Extract the [X, Y] coordinate from the center of the cell holding the provided text.  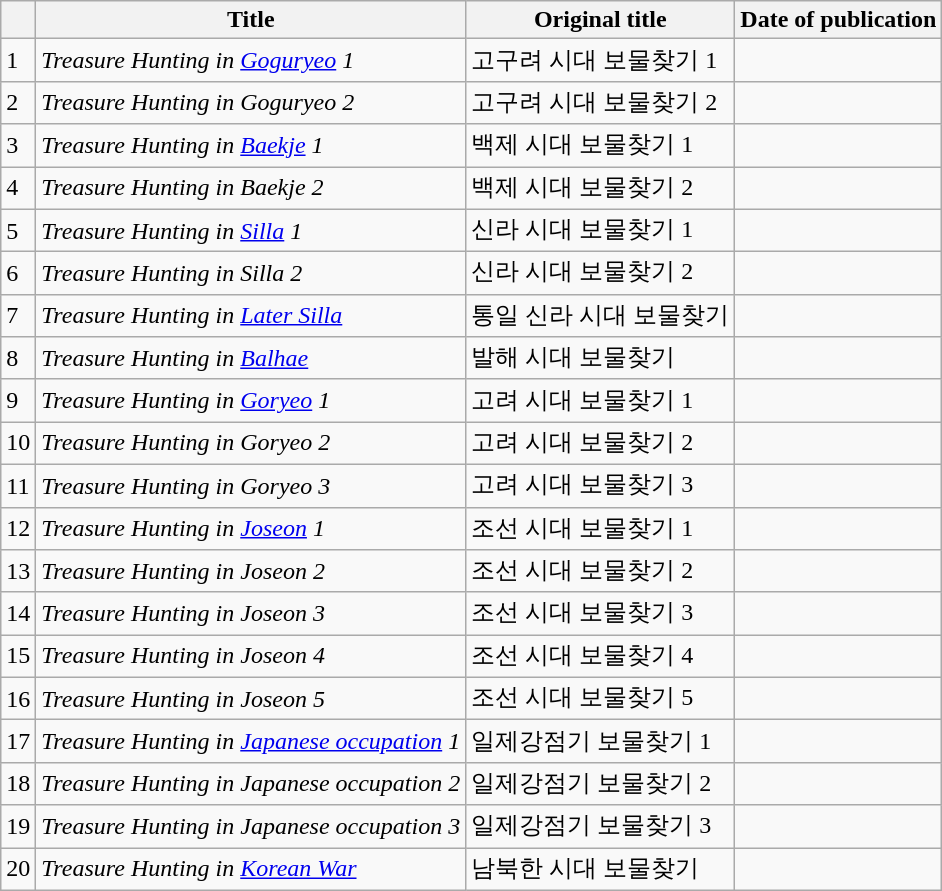
Treasure Hunting in Joseon 2 [251, 572]
Original title [600, 20]
고구려 시대 보물찾기 1 [600, 60]
11 [18, 486]
14 [18, 614]
Treasure Hunting in Joseon 1 [251, 528]
Treasure Hunting in Japanese occupation 2 [251, 784]
5 [18, 230]
9 [18, 400]
조선 시대 보물찾기 4 [600, 656]
10 [18, 444]
조선 시대 보물찾기 1 [600, 528]
백제 시대 보물찾기 2 [600, 188]
6 [18, 274]
고려 시대 보물찾기 1 [600, 400]
Treasure Hunting in Baekje 2 [251, 188]
Treasure Hunting in Japanese occupation 3 [251, 826]
Treasure Hunting in Joseon 3 [251, 614]
Treasure Hunting in Silla 2 [251, 274]
Treasure Hunting in Silla 1 [251, 230]
Treasure Hunting in Goryeo 2 [251, 444]
고려 시대 보물찾기 3 [600, 486]
13 [18, 572]
Treasure Hunting in Goryeo 1 [251, 400]
Treasure Hunting in Goryeo 3 [251, 486]
일제강점기 보물찾기 1 [600, 742]
남북한 시대 보물찾기 [600, 870]
백제 시대 보물찾기 1 [600, 146]
발해 시대 보물찾기 [600, 358]
고구려 시대 보물찾기 2 [600, 102]
1 [18, 60]
신라 시대 보물찾기 2 [600, 274]
19 [18, 826]
8 [18, 358]
일제강점기 보물찾기 3 [600, 826]
Treasure Hunting in Japanese occupation 1 [251, 742]
Treasure Hunting in Balhae [251, 358]
18 [18, 784]
Treasure Hunting in Goguryeo 2 [251, 102]
조선 시대 보물찾기 2 [600, 572]
2 [18, 102]
Treasure Hunting in Goguryeo 1 [251, 60]
Treasure Hunting in Baekje 1 [251, 146]
고려 시대 보물찾기 2 [600, 444]
20 [18, 870]
17 [18, 742]
12 [18, 528]
Treasure Hunting in Joseon 5 [251, 698]
Date of publication [838, 20]
16 [18, 698]
일제강점기 보물찾기 2 [600, 784]
3 [18, 146]
Title [251, 20]
조선 시대 보물찾기 3 [600, 614]
7 [18, 316]
조선 시대 보물찾기 5 [600, 698]
신라 시대 보물찾기 1 [600, 230]
Treasure Hunting in Later Silla [251, 316]
통일 신라 시대 보물찾기 [600, 316]
Treasure Hunting in Joseon 4 [251, 656]
4 [18, 188]
15 [18, 656]
Treasure Hunting in Korean War [251, 870]
